Locate the cell with the specified text and output its (x, y) center coordinate. 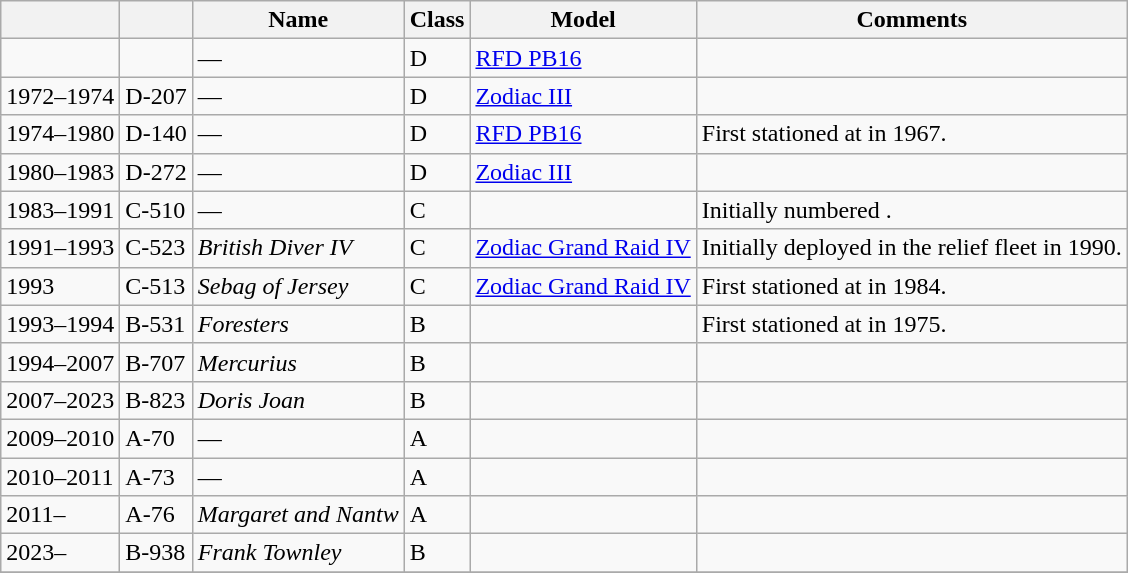
Margaret and Nantw (298, 515)
C-510 (156, 210)
1974–1980 (60, 134)
Initially deployed in the relief fleet in 1990. (912, 248)
D-140 (156, 134)
Model (583, 20)
Doris Joan (298, 400)
Comments (912, 20)
First stationed at in 1984. (912, 286)
Class (437, 20)
2011– (60, 515)
A-73 (156, 477)
1972–1974 (60, 96)
Foresters (298, 324)
C-523 (156, 248)
2010–2011 (60, 477)
Name (298, 20)
Initially numbered . (912, 210)
2009–2010 (60, 438)
D-272 (156, 172)
British Diver IV (298, 248)
B-531 (156, 324)
B-707 (156, 362)
1994–2007 (60, 362)
A-76 (156, 515)
D-207 (156, 96)
2023– (60, 553)
1993–1994 (60, 324)
C-513 (156, 286)
B-823 (156, 400)
1993 (60, 286)
1980–1983 (60, 172)
First stationed at in 1967. (912, 134)
A-70 (156, 438)
1983–1991 (60, 210)
2007–2023 (60, 400)
Mercurius (298, 362)
1991–1993 (60, 248)
B-938 (156, 553)
Frank Townley (298, 553)
First stationed at in 1975. (912, 324)
Sebag of Jersey (298, 286)
